Capture the cell that displays the provided text and extract its (x, y) central coordinate. 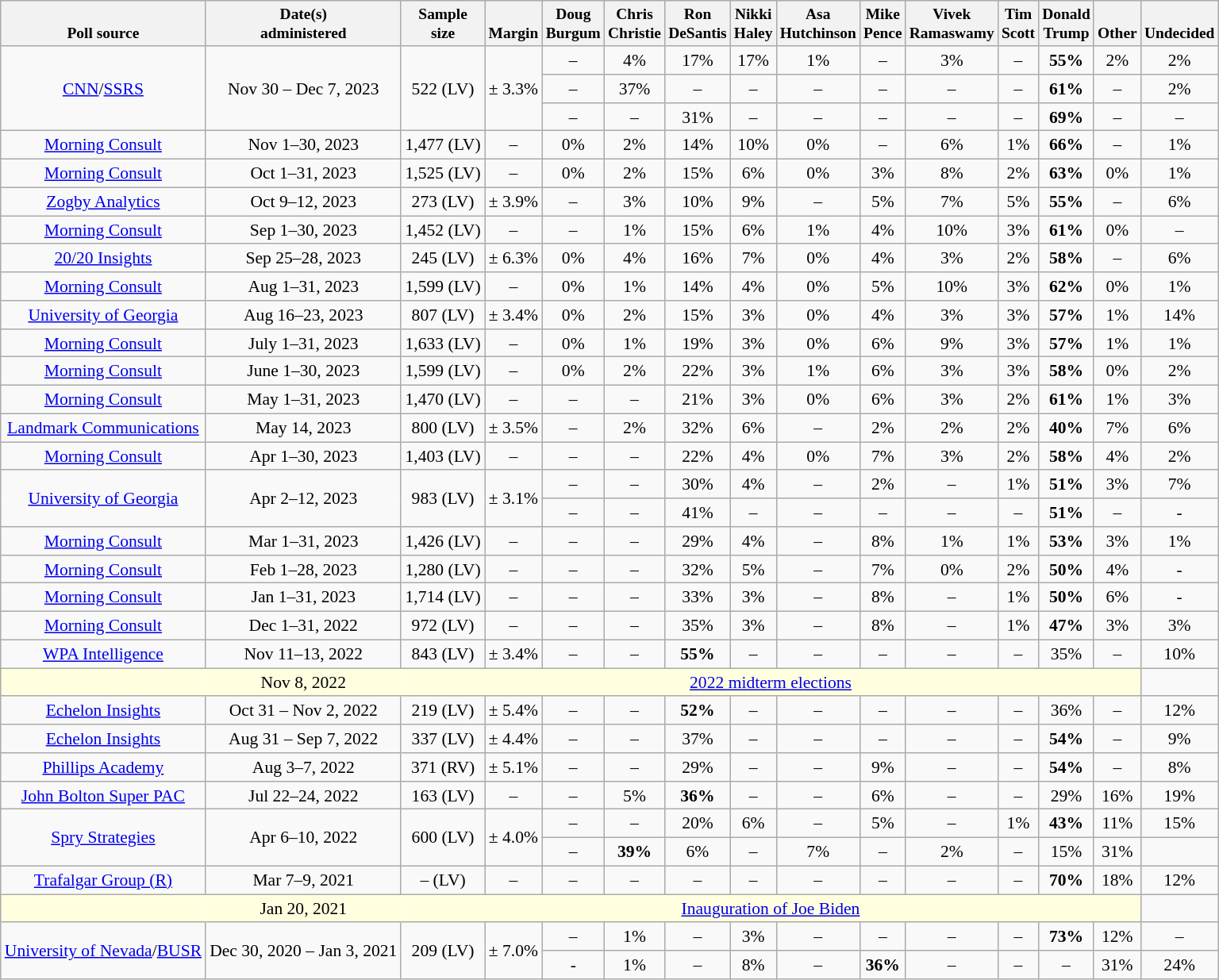
Oct 9–12, 2023 (303, 202)
40% (1067, 429)
Aug 1–31, 2023 (303, 286)
± 4.0% (513, 838)
69% (1067, 117)
± 5.4% (513, 711)
± 4.4% (513, 739)
VivekRamaswamy (952, 24)
1,633 (LV) (443, 344)
1,477 (LV) (443, 145)
John Bolton Super PAC (103, 796)
47% (1067, 626)
TimScott (1017, 24)
June 1–30, 2023 (303, 371)
RonDeSantis (698, 24)
Sep 1–30, 2023 (303, 230)
± 3.3% (513, 89)
18% (1117, 881)
Oct 31 – Nov 2, 2022 (303, 711)
1,280 (LV) (443, 570)
30% (698, 485)
1,452 (LV) (443, 230)
39% (634, 852)
33% (698, 598)
CNN/SSRS (103, 89)
Margin (513, 24)
Trafalgar Group (R) (103, 881)
Apr 2–12, 2023 (303, 498)
1,470 (LV) (443, 400)
20/20 Insights (103, 259)
Nov 11–13, 2022 (303, 654)
± 3.5% (513, 429)
Aug 16–23, 2023 (303, 315)
Jan 20, 2021 (303, 909)
Nov 8, 2022 (303, 682)
Dec 1–31, 2022 (303, 626)
209 (LV) (443, 951)
337 (LV) (443, 739)
Mar 1–31, 2023 (303, 541)
807 (LV) (443, 315)
66% (1067, 145)
± 3.9% (513, 202)
± 5.1% (513, 767)
± 7.0% (513, 951)
Apr 1–30, 2023 (303, 456)
Inauguration of Joe Biden (771, 909)
983 (LV) (443, 498)
11% (1117, 824)
Aug 3–7, 2022 (303, 767)
ChrisChristie (634, 24)
May 14, 2023 (303, 429)
Feb 1–28, 2023 (303, 570)
Phillips Academy (103, 767)
1,525 (LV) (443, 174)
WPA Intelligence (103, 654)
Other (1117, 24)
Samplesize (443, 24)
1,403 (LV) (443, 456)
63% (1067, 174)
163 (LV) (443, 796)
245 (LV) (443, 259)
24% (1179, 965)
AsaHutchinson (817, 24)
Sep 25–28, 2023 (303, 259)
20% (698, 824)
Apr 6–10, 2022 (303, 838)
Aug 31 – Sep 7, 2022 (303, 739)
– (LV) (443, 881)
University of Nevada/BUSR (103, 951)
522 (LV) (443, 89)
52% (698, 711)
843 (LV) (443, 654)
± 6.3% (513, 259)
600 (LV) (443, 838)
Oct 1–31, 2023 (303, 174)
May 1–31, 2023 (303, 400)
1,426 (LV) (443, 541)
62% (1067, 286)
41% (698, 513)
Landmark Communications (103, 429)
Undecided (1179, 24)
± 3.1% (513, 498)
Zogby Analytics (103, 202)
43% (1067, 824)
800 (LV) (443, 429)
53% (1067, 541)
Jul 22–24, 2022 (303, 796)
Dec 30, 2020 – Jan 3, 2021 (303, 951)
Nov 30 – Dec 7, 2023 (303, 89)
21% (698, 400)
Nov 1–30, 2023 (303, 145)
Date(s)administered (303, 24)
Jan 1–31, 2023 (303, 598)
73% (1067, 937)
219 (LV) (443, 711)
2022 midterm elections (771, 682)
DonaldTrump (1067, 24)
1,714 (LV) (443, 598)
NikkiHaley (753, 24)
273 (LV) (443, 202)
Poll source (103, 24)
371 (RV) (443, 767)
972 (LV) (443, 626)
MikePence (883, 24)
July 1–31, 2023 (303, 344)
Mar 7–9, 2021 (303, 881)
DougBurgum (573, 24)
Spry Strategies (103, 838)
70% (1067, 881)
